Determine the (X, Y) coordinate at the center of the cell enclosing the given text.  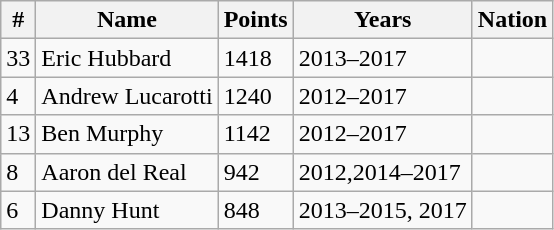
33 (18, 58)
Points (256, 20)
Danny Hunt (127, 210)
13 (18, 134)
Eric Hubbard (127, 58)
8 (18, 172)
4 (18, 96)
Ben Murphy (127, 134)
2012,2014–2017 (382, 172)
1418 (256, 58)
6 (18, 210)
Name (127, 20)
Years (382, 20)
1240 (256, 96)
Andrew Lucarotti (127, 96)
942 (256, 172)
2013–2017 (382, 58)
# (18, 20)
Nation (512, 20)
1142 (256, 134)
2013–2015, 2017 (382, 210)
Aaron del Real (127, 172)
848 (256, 210)
